Detect which cell encompasses the target text, then output its [x, y] center coordinate. 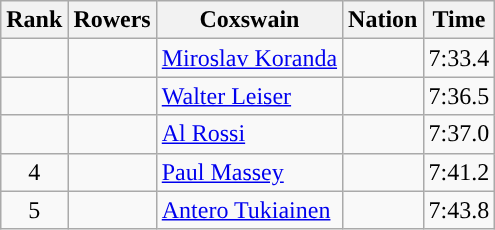
Time [459, 20]
Walter Leiser [249, 96]
Al Rossi [249, 134]
5 [34, 210]
4 [34, 172]
Miroslav Koranda [249, 58]
7:43.8 [459, 210]
7:33.4 [459, 58]
Nation [383, 20]
7:36.5 [459, 96]
Coxswain [249, 20]
Paul Massey [249, 172]
Antero Tukiainen [249, 210]
Rank [34, 20]
7:37.0 [459, 134]
Rowers [112, 20]
7:41.2 [459, 172]
